Search for the cell housing the specified text and yield its [x, y] center coordinate. 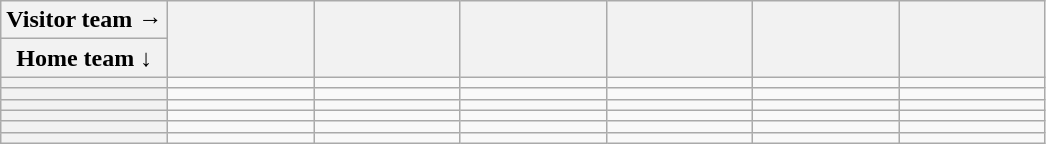
Home team ↓ [84, 58]
Visitor team → [84, 20]
